Return the (X, Y) coordinate for the center point of the cell that contains the specified text.  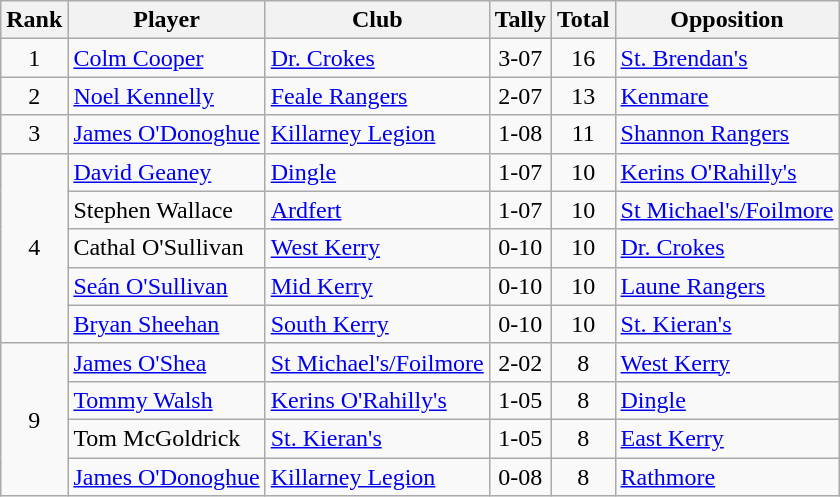
Tally (520, 20)
Kenmare (727, 96)
Bryan Sheehan (166, 324)
Tom McGoldrick (166, 438)
Player (166, 20)
Mid Kerry (377, 286)
St. Brendan's (727, 58)
2 (34, 96)
East Kerry (727, 438)
2-02 (520, 362)
James O'Shea (166, 362)
Laune Rangers (727, 286)
11 (583, 134)
Opposition (727, 20)
13 (583, 96)
3-07 (520, 58)
2-07 (520, 96)
Cathal O'Sullivan (166, 248)
9 (34, 419)
1-08 (520, 134)
Total (583, 20)
Tommy Walsh (166, 400)
Feale Rangers (377, 96)
Shannon Rangers (727, 134)
Rathmore (727, 477)
Colm Cooper (166, 58)
David Geaney (166, 172)
3 (34, 134)
Seán O'Sullivan (166, 286)
Stephen Wallace (166, 210)
0-08 (520, 477)
South Kerry (377, 324)
1 (34, 58)
4 (34, 248)
Rank (34, 20)
Club (377, 20)
Ardfert (377, 210)
16 (583, 58)
Noel Kennelly (166, 96)
